Capture the cell that displays the provided text and extract its [x, y] central coordinate. 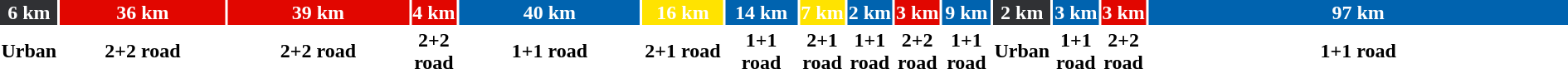
14 km [762, 12]
4 km [434, 12]
7 km [822, 12]
16 km [684, 12]
36 km [143, 12]
6 km [29, 12]
97 km [1358, 12]
40 km [549, 12]
9 km [967, 12]
39 km [319, 12]
